Find where the given text appears and provide that cell's center as (x, y) coordinate. 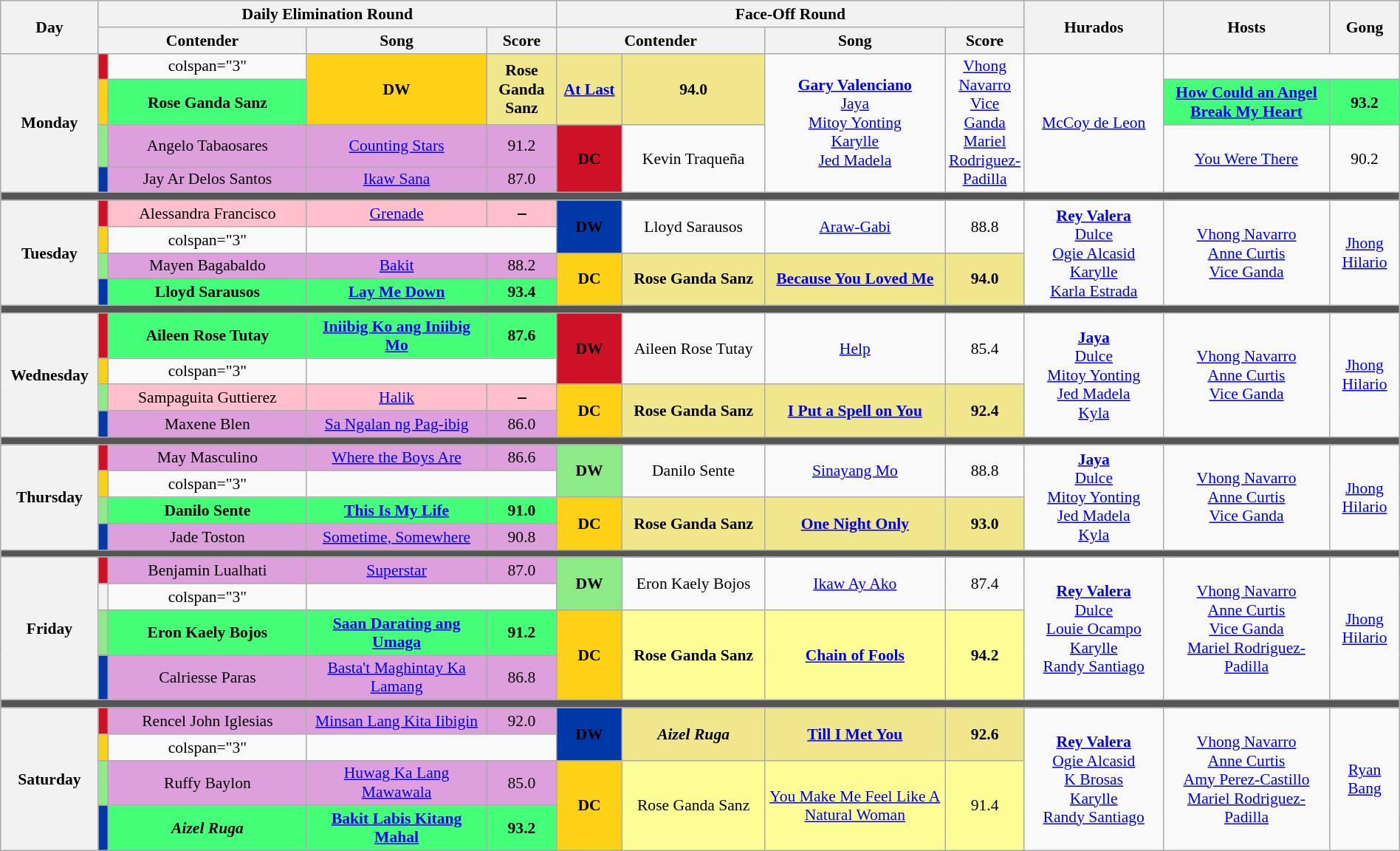
Maxene Blen (207, 424)
Vhong NavarroVice GandaMariel Rodriguez-Padilla (985, 123)
86.8 (521, 678)
I Put a Spell on You (855, 411)
Sometime, Somewhere (397, 537)
Thursday (49, 497)
Kevin Traqueña (694, 159)
May Masculino (207, 458)
Because You Loved Me (855, 279)
Counting Stars (397, 146)
94.2 (985, 655)
Monday (49, 123)
87.4 (985, 584)
Jade Toston (207, 537)
Calriesse Paras (207, 678)
This Is My Life (397, 510)
91.4 (985, 805)
Vhong NavarroAnne CurtisVice GandaMariel Rodriguez-Padilla (1246, 629)
Mayen Bagabaldo (207, 266)
Chain of Fools (855, 655)
90.2 (1365, 159)
85.4 (985, 349)
93.0 (985, 523)
Huwag Ka Lang Mawawala (397, 783)
Iniibig Ko ang Iniibig Mo (397, 335)
Saturday (49, 779)
Hosts (1246, 27)
Superstar (397, 571)
Bakit Labis Kitang Mahal (397, 829)
92.4 (985, 411)
McCoy de Leon (1094, 123)
93.4 (521, 293)
Alessandra Francisco (207, 213)
85.0 (521, 783)
Till I Met You (855, 734)
One Night Only (855, 523)
Rey ValeraOgie AlcasidK BrosasKarylleRandy Santiago (1094, 779)
Bakit (397, 266)
Sampaguita Guttierez (207, 398)
Basta't Maghintay Ka Lamang (397, 678)
Grenade (397, 213)
Vhong NavarroAnne CurtisAmy Perez-CastilloMariel Rodriguez-Padilla (1246, 779)
86.6 (521, 458)
Saan Darating ang Umaga (397, 632)
You Make Me Feel Like A Natural Woman (855, 805)
Gong (1365, 27)
Gary ValencianoJayaMitoy YontingKarylleJed Madela (855, 123)
88.2 (521, 266)
Minsan Lang Kita Iibigin (397, 721)
Angelo Tabaosares (207, 146)
Wednesday (49, 375)
Tuesday (49, 253)
Friday (49, 629)
Day (49, 27)
87.6 (521, 335)
Help (855, 349)
Sinayang Mo (855, 471)
92.0 (521, 721)
Ikaw Sana (397, 180)
90.8 (521, 537)
Hurados (1094, 27)
Rey ValeraDulceLouie OcampoKarylleRandy Santiago (1094, 629)
92.6 (985, 734)
How Could an Angel Break My Heart (1246, 102)
Rey ValeraDulceOgie AlcasidKarylleKarla Estrada (1094, 253)
Araw-Gabi (855, 226)
Rencel John Iglesias (207, 721)
Lay Me Down (397, 293)
Face-Off Round (791, 14)
Jay Ar Delos Santos (207, 180)
Sa Ngalan ng Pag-ibig (397, 424)
Benjamin Lualhati (207, 571)
Ikaw Ay Ako (855, 584)
Ruffy Baylon (207, 783)
Halik (397, 398)
Where the Boys Are (397, 458)
At Last (589, 89)
Daily Elimination Round (328, 14)
Ryan Bang (1365, 779)
86.0 (521, 424)
91.0 (521, 510)
You Were There (1246, 159)
